Provide the [x, y] coordinate of the cell's center where the given text is located.  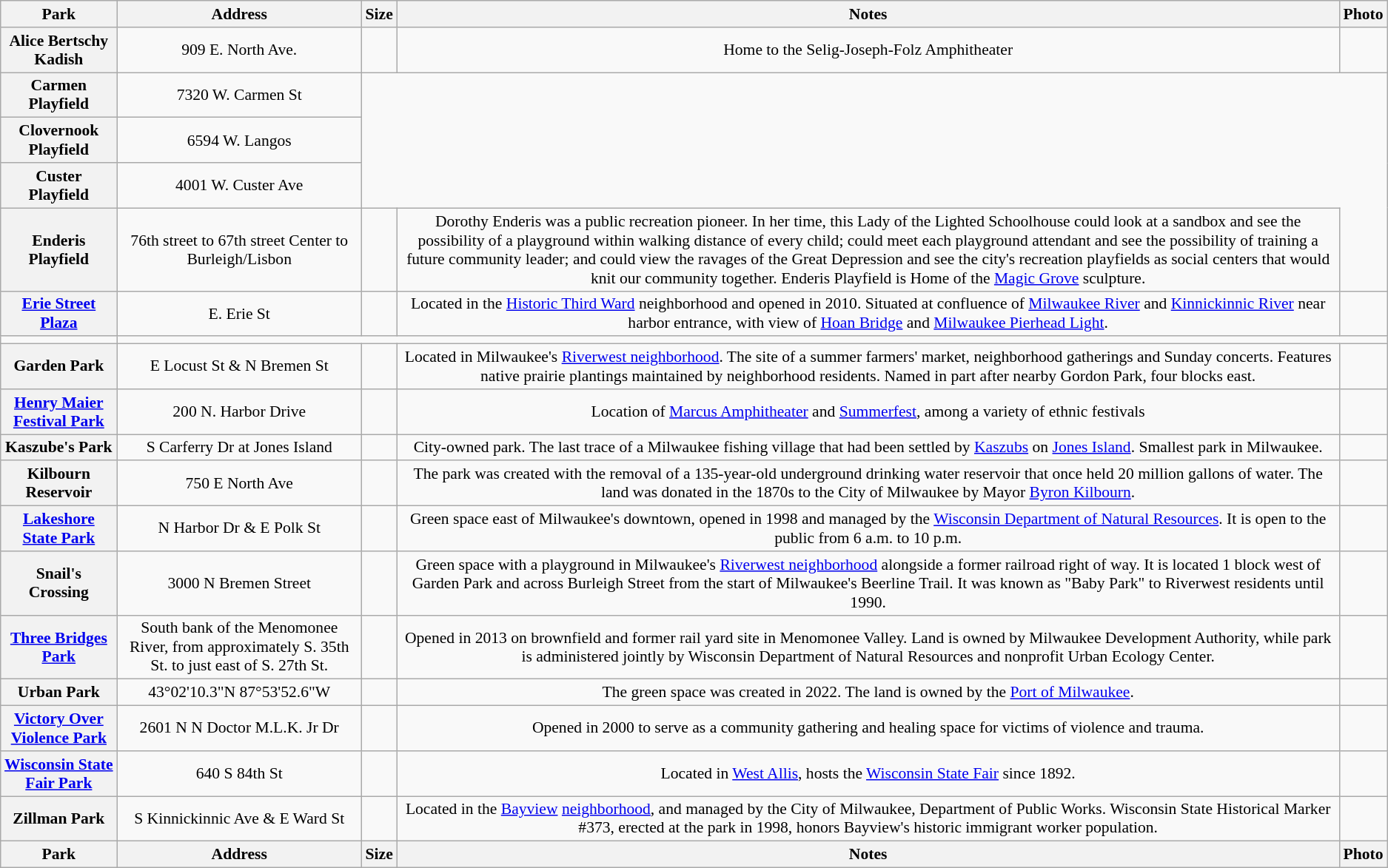
Wisconsin State Fair Park [59, 774]
Snail's Crossing [59, 583]
E Locust St & N Bremen St [240, 367]
Location of Marcus Amphitheater and Summerfest, among a variety of ethnic festivals [868, 411]
6594 W. Langos [240, 141]
Lakeshore State Park [59, 528]
750 E North Ave [240, 484]
Kilbourn Reservoir [59, 484]
76th street to 67th street Center to Burleigh/Lisbon [240, 249]
3000 N Bremen Street [240, 583]
Carmen Playfield [59, 95]
Clovernook Playfield [59, 141]
2601 N N Doctor M.L.K. Jr Dr [240, 728]
4001 W. Custer Ave [240, 185]
Custer Playfield [59, 185]
Opened in 2000 to serve as a community gathering and healing space for victims of violence and trauma. [868, 728]
Henry Maier Festival Park [59, 411]
The green space was created in 2022. The land is owned by the Port of Milwaukee. [868, 693]
Alice Bertschy Kadish [59, 50]
7320 W. Carmen St [240, 95]
South bank of the Menomonee River, from approximately S. 35th St. to just east of S. 27th St. [240, 647]
640 S 84th St [240, 774]
S Carferry Dr at Jones Island [240, 448]
N Harbor Dr & E Polk St [240, 528]
S Kinnickinnic Ave & E Ward St [240, 818]
Garden Park [59, 367]
Zillman Park [59, 818]
E. Erie St [240, 314]
City-owned park. The last trace of a Milwaukee fishing village that had been settled by Kaszubs on Jones Island. Smallest park in Milwaukee. [868, 448]
Victory Over Violence Park [59, 728]
Erie Street Plaza [59, 314]
Three Bridges Park [59, 647]
Located in West Allis, hosts the Wisconsin State Fair since 1892. [868, 774]
Urban Park [59, 693]
909 E. North Ave. [240, 50]
Home to the Selig-Joseph-Folz Amphitheater [868, 50]
Kaszube's Park [59, 448]
43°02'10.3"N 87°53'52.6"W [240, 693]
Enderis Playfield [59, 249]
200 N. Harbor Drive [240, 411]
